Return [X, Y] of the center of cell containing provided text 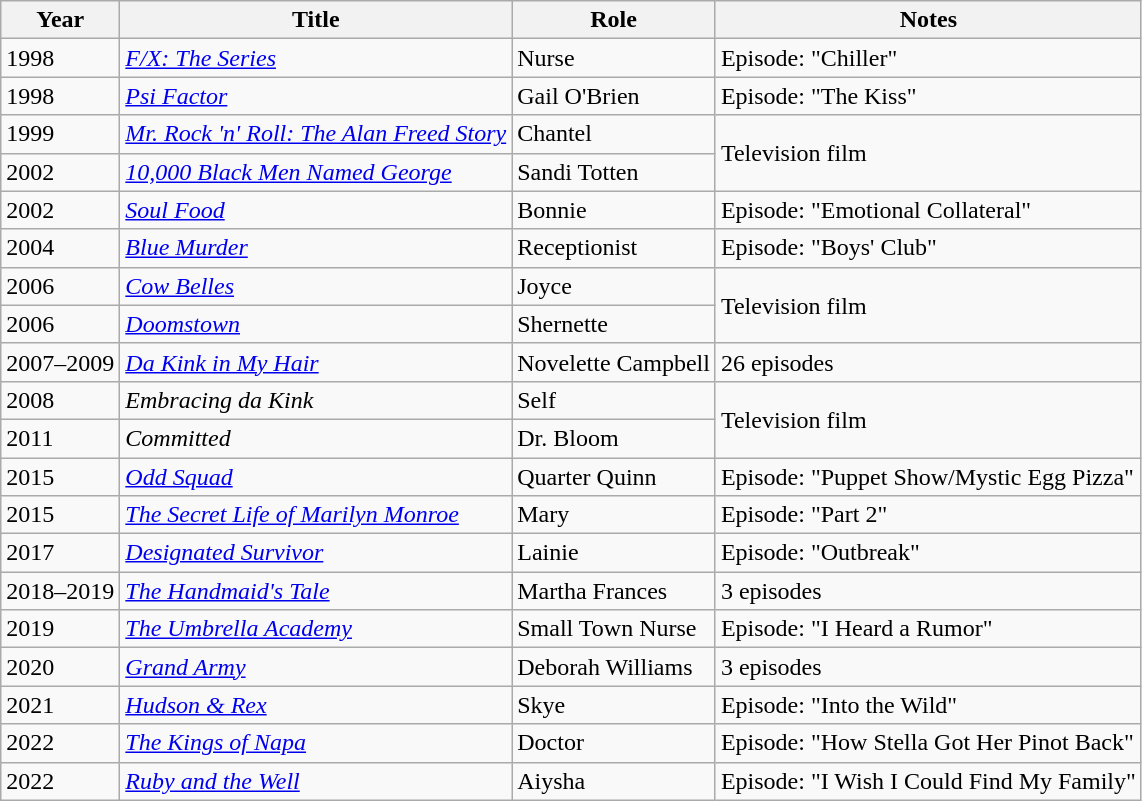
Grand Army [316, 667]
Mary [614, 515]
2018–2019 [60, 591]
26 episodes [928, 362]
Gail O'Brien [614, 96]
Self [614, 400]
Lainie [614, 553]
Skye [614, 705]
Cow Belles [316, 286]
Doctor [614, 743]
Joyce [614, 286]
Nurse [614, 58]
Episode: "The Kiss" [928, 96]
Hudson & Rex [316, 705]
10,000 Black Men Named George [316, 172]
2019 [60, 629]
2011 [60, 438]
2021 [60, 705]
The Handmaid's Tale [316, 591]
Mr. Rock 'n' Roll: The Alan Freed Story [316, 134]
2007–2009 [60, 362]
Bonnie [614, 210]
Notes [928, 20]
Episode: "I Heard a Rumor" [928, 629]
Sandi Totten [614, 172]
Episode: "Outbreak" [928, 553]
Episode: "Into the Wild" [928, 705]
Aiysha [614, 781]
F/X: The Series [316, 58]
The Umbrella Academy [316, 629]
Blue Murder [316, 248]
Episode: "Chiller" [928, 58]
Episode: "How Stella Got Her Pinot Back" [928, 743]
Episode: "Part 2" [928, 515]
Year [60, 20]
2004 [60, 248]
Embracing da Kink [316, 400]
Doomstown [316, 324]
Da Kink in My Hair [316, 362]
Ruby and the Well [316, 781]
The Secret Life of Marilyn Monroe [316, 515]
Committed [316, 438]
Title [316, 20]
Episode: "Emotional Collateral" [928, 210]
Deborah Williams [614, 667]
2017 [60, 553]
Soul Food [316, 210]
Role [614, 20]
Quarter Quinn [614, 477]
1999 [60, 134]
Martha Frances [614, 591]
The Kings of Napa [316, 743]
2020 [60, 667]
Designated Survivor [316, 553]
Episode: "Boys' Club" [928, 248]
Receptionist [614, 248]
Small Town Nurse [614, 629]
Psi Factor [316, 96]
Chantel [614, 134]
2008 [60, 400]
Dr. Bloom [614, 438]
Episode: "Puppet Show/Mystic Egg Pizza" [928, 477]
Episode: "I Wish I Could Find My Family" [928, 781]
Novelette Campbell [614, 362]
Shernette [614, 324]
Odd Squad [316, 477]
